Output the (x, y) coordinate of the center of the cell containing the given text.  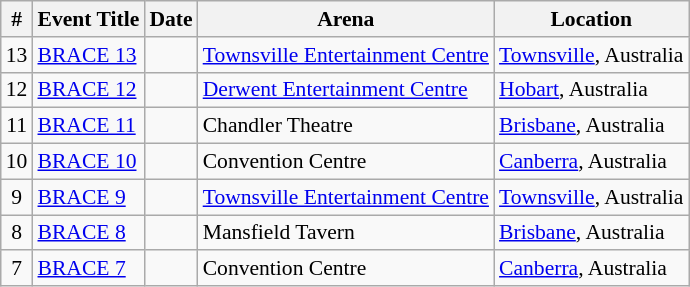
# (17, 19)
Arena (346, 19)
BRACE 13 (88, 55)
12 (17, 90)
Event Title (88, 19)
BRACE 9 (88, 197)
Chandler Theatre (346, 126)
BRACE 8 (88, 233)
BRACE 10 (88, 162)
Mansfield Tavern (346, 233)
BRACE 7 (88, 269)
9 (17, 197)
8 (17, 233)
Location (591, 19)
BRACE 11 (88, 126)
13 (17, 55)
BRACE 12 (88, 90)
11 (17, 126)
Derwent Entertainment Centre (346, 90)
7 (17, 269)
10 (17, 162)
Date (170, 19)
Hobart, Australia (591, 90)
